Identify which cell holds the provided text, then report its [x, y] central coordinate. 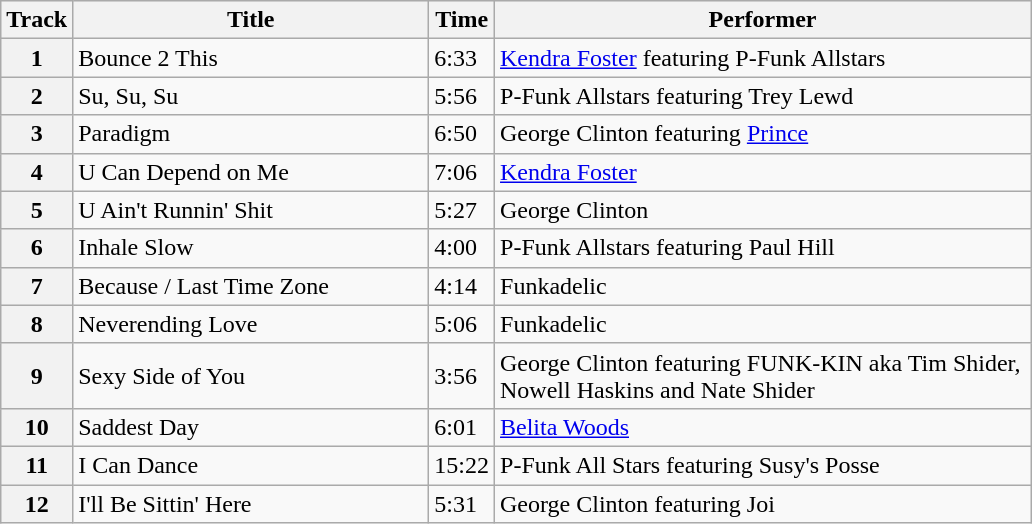
7 [37, 286]
2 [37, 96]
12 [37, 503]
P-Funk Allstars featuring Trey Lewd [763, 96]
George Clinton [763, 210]
Performer [763, 20]
I Can Dance [251, 465]
Kendra Foster [763, 172]
Su, Su, Su [251, 96]
Paradigm [251, 134]
11 [37, 465]
3 [37, 134]
Belita Woods [763, 427]
Track [37, 20]
Sexy Side of You [251, 376]
5:56 [462, 96]
1 [37, 58]
George Clinton featuring Prince [763, 134]
George Clinton featuring FUNK-KIN aka Tim Shider, Nowell Haskins and Nate Shider [763, 376]
6:01 [462, 427]
3:56 [462, 376]
5:06 [462, 324]
Kendra Foster featuring P-Funk Allstars [763, 58]
10 [37, 427]
7:06 [462, 172]
I'll Be Sittin' Here [251, 503]
George Clinton featuring Joi [763, 503]
8 [37, 324]
6:50 [462, 134]
5:27 [462, 210]
U Ain't Runnin' Shit [251, 210]
5:31 [462, 503]
P-Funk All Stars featuring Susy's Posse [763, 465]
P-Funk Allstars featuring Paul Hill [763, 248]
4:14 [462, 286]
Inhale Slow [251, 248]
15:22 [462, 465]
6:33 [462, 58]
9 [37, 376]
Because / Last Time Zone [251, 286]
Time [462, 20]
6 [37, 248]
Saddest Day [251, 427]
5 [37, 210]
4 [37, 172]
Title [251, 20]
Neverending Love [251, 324]
Bounce 2 This [251, 58]
4:00 [462, 248]
U Can Depend on Me [251, 172]
